Find where the given text appears and provide that cell's center as [x, y] coordinate. 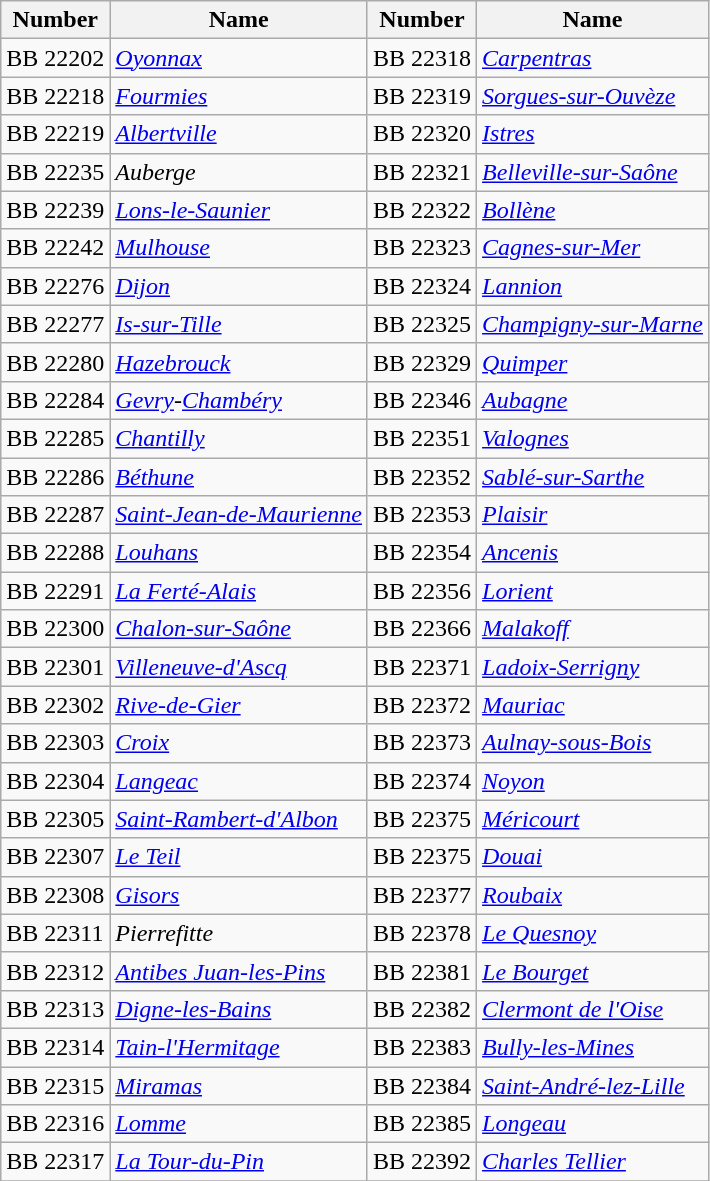
BB 22287 [56, 515]
Lons-le-Saunier [239, 210]
Quimper [593, 362]
Douai [593, 857]
Digne-les-Bains [239, 1009]
BB 22373 [422, 743]
BB 22324 [422, 286]
BB 22353 [422, 515]
Mauriac [593, 705]
BB 22301 [56, 667]
BB 22356 [422, 591]
Carpentras [593, 58]
BB 22320 [422, 134]
Roubaix [593, 895]
Rive-de-Gier [239, 705]
BB 22314 [56, 1047]
BB 22372 [422, 705]
Cagnes-sur-Mer [593, 248]
BB 22316 [56, 1124]
BB 22322 [422, 210]
BB 22280 [56, 362]
BB 22300 [56, 629]
Lannion [593, 286]
BB 22305 [56, 819]
BB 22346 [422, 400]
Longeau [593, 1124]
Oyonnax [239, 58]
Malakoff [593, 629]
Fourmies [239, 96]
BB 22235 [56, 172]
Louhans [239, 553]
BB 22284 [56, 400]
BB 22286 [56, 477]
Langeac [239, 781]
BB 22382 [422, 1009]
Is-sur-Tille [239, 324]
BB 22302 [56, 705]
Lorient [593, 591]
Gevry-Chambéry [239, 400]
BB 22366 [422, 629]
BB 22377 [422, 895]
La Tour-du-Pin [239, 1162]
Sablé-sur-Sarthe [593, 477]
Miramas [239, 1085]
Chalon-sur-Saône [239, 629]
Le Quesnoy [593, 933]
Tain-l'Hermitage [239, 1047]
Ladoix-Serrigny [593, 667]
Le Bourget [593, 971]
Clermont de l'Oise [593, 1009]
Sorgues-sur-Ouvèze [593, 96]
BB 22315 [56, 1085]
Saint-Rambert-d'Albon [239, 819]
Lomme [239, 1124]
BB 22277 [56, 324]
Béthune [239, 477]
Pierrefitte [239, 933]
BB 22385 [422, 1124]
BB 22383 [422, 1047]
BB 22304 [56, 781]
BB 22323 [422, 248]
La Ferté-Alais [239, 591]
Charles Tellier [593, 1162]
Belleville-sur-Saône [593, 172]
BB 22202 [56, 58]
Méricourt [593, 819]
BB 22307 [56, 857]
BB 22313 [56, 1009]
BB 22378 [422, 933]
Aulnay-sous-Bois [593, 743]
BB 22321 [422, 172]
BB 22318 [422, 58]
Antibes Juan-les-Pins [239, 971]
BB 22354 [422, 553]
Champigny-sur-Marne [593, 324]
Bully-les-Mines [593, 1047]
BB 22291 [56, 591]
BB 22351 [422, 438]
BB 22288 [56, 553]
BB 22218 [56, 96]
BB 22374 [422, 781]
Aubagne [593, 400]
Saint-Jean-de-Maurienne [239, 515]
Gisors [239, 895]
Chantilly [239, 438]
Plaisir [593, 515]
BB 22352 [422, 477]
BB 22384 [422, 1085]
BB 22276 [56, 286]
BB 22317 [56, 1162]
BB 22329 [422, 362]
BB 22308 [56, 895]
BB 22319 [422, 96]
Ancenis [593, 553]
Le Teil [239, 857]
Croix [239, 743]
BB 22392 [422, 1162]
Villeneuve-d'Ascq [239, 667]
BB 22242 [56, 248]
BB 22312 [56, 971]
Noyon [593, 781]
BB 22311 [56, 933]
BB 22325 [422, 324]
BB 22219 [56, 134]
Bollène [593, 210]
BB 22303 [56, 743]
BB 22285 [56, 438]
Auberge [239, 172]
Valognes [593, 438]
Dijon [239, 286]
Istres [593, 134]
Albertville [239, 134]
Mulhouse [239, 248]
BB 22239 [56, 210]
BB 22381 [422, 971]
Hazebrouck [239, 362]
Saint-André-lez-Lille [593, 1085]
BB 22371 [422, 667]
